Extract the [x, y] coordinate from the center of the cell holding the provided text.  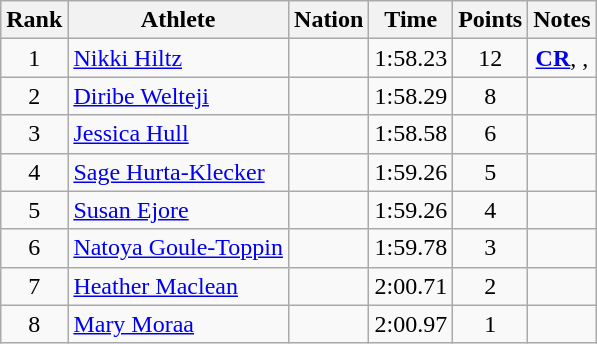
Notes [562, 20]
2:00.97 [411, 324]
Natoya Goule-Toppin [178, 248]
Points [490, 20]
Mary Moraa [178, 324]
Susan Ejore [178, 210]
1:59.78 [411, 248]
7 [34, 286]
Diribe Welteji [178, 96]
Sage Hurta-Klecker [178, 172]
1:58.23 [411, 58]
1:58.29 [411, 96]
CR, , [562, 58]
Jessica Hull [178, 134]
Time [411, 20]
2:00.71 [411, 286]
Athlete [178, 20]
12 [490, 58]
Heather Maclean [178, 286]
Rank [34, 20]
Nation [329, 20]
Nikki Hiltz [178, 58]
1:58.58 [411, 134]
